Locate the cell with the specified text and output its [x, y] center coordinate. 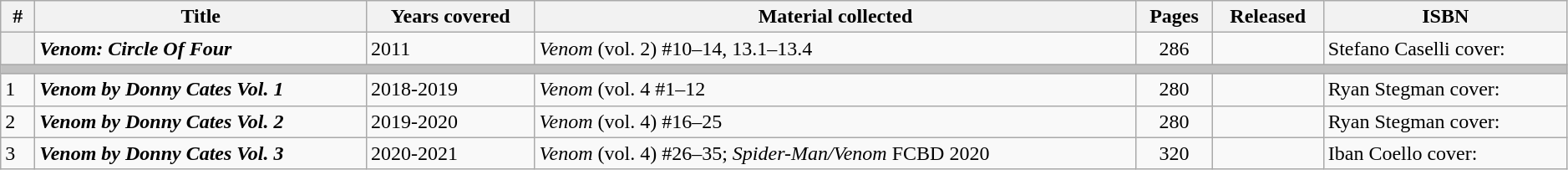
Venom (vol. 4) #16–25 [835, 121]
Venom: Circle Of Four [200, 49]
2018-2019 [451, 90]
2019-2020 [451, 121]
2 [18, 121]
Venom by Donny Cates Vol. 1 [200, 90]
Material collected [835, 17]
Venom (vol. 2) #10–14, 13.1–13.4 [835, 49]
ISBN [1445, 17]
Released [1268, 17]
Title [200, 17]
2011 [451, 49]
2020-2021 [451, 153]
Venom by Donny Cates Vol. 2 [200, 121]
Iban Coello cover: [1445, 153]
Stefano Caselli cover: [1445, 49]
1 [18, 90]
286 [1175, 49]
320 [1175, 153]
Venom by Donny Cates Vol. 3 [200, 153]
3 [18, 153]
# [18, 17]
Venom (vol. 4) #26–35; Spider-Man/Venom FCBD 2020 [835, 153]
Pages [1175, 17]
Years covered [451, 17]
Venom (vol. 4 #1–12 [835, 90]
